Output the [X, Y] coordinate of the center of the cell containing the given text.  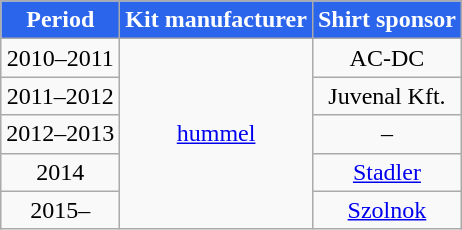
2015– [60, 210]
Shirt sponsor [386, 20]
Szolnok [386, 210]
2012–2013 [60, 134]
hummel [216, 134]
Kit manufacturer [216, 20]
Stadler [386, 172]
Juvenal Kft. [386, 96]
– [386, 134]
2010–2011 [60, 58]
2014 [60, 172]
Period [60, 20]
AC-DC [386, 58]
2011–2012 [60, 96]
